Output the [x, y] coordinate of the center of the cell containing the given text.  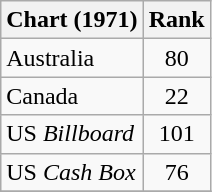
US Cash Box [72, 172]
76 [176, 172]
22 [176, 96]
Chart (1971) [72, 20]
101 [176, 134]
80 [176, 58]
US Billboard [72, 134]
Canada [72, 96]
Australia [72, 58]
Rank [176, 20]
